Locate the cell with the specified text and output its [X, Y] center coordinate. 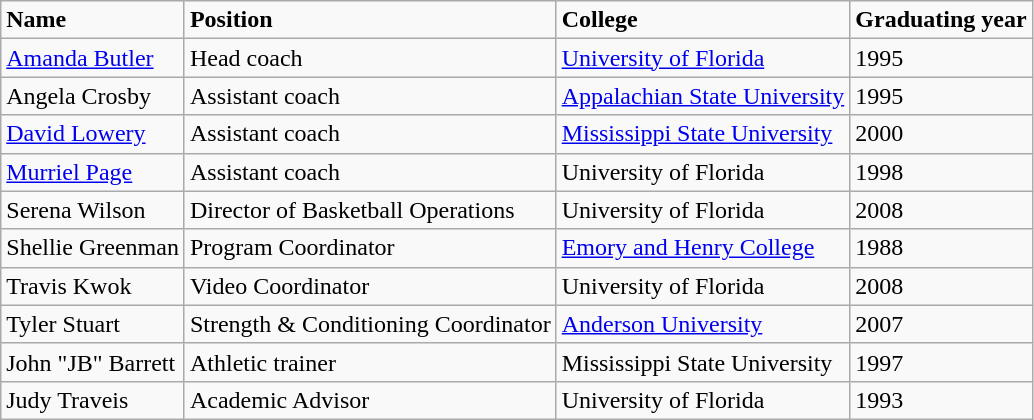
1988 [941, 248]
Murriel Page [93, 172]
Appalachian State University [703, 96]
Travis Kwok [93, 286]
John "JB" Barrett [93, 362]
Judy Traveis [93, 400]
Position [370, 20]
2007 [941, 324]
Athletic trainer [370, 362]
Amanda Butler [93, 58]
Angela Crosby [93, 96]
1997 [941, 362]
1993 [941, 400]
Head coach [370, 58]
College [703, 20]
Name [93, 20]
Video Coordinator [370, 286]
David Lowery [93, 134]
2000 [941, 134]
Strength & Conditioning Coordinator [370, 324]
Shellie Greenman [93, 248]
Serena Wilson [93, 210]
Graduating year [941, 20]
Anderson University [703, 324]
Emory and Henry College [703, 248]
Director of Basketball Operations [370, 210]
Academic Advisor [370, 400]
Tyler Stuart [93, 324]
Program Coordinator [370, 248]
1998 [941, 172]
